Return (x, y) of the center of cell containing provided text 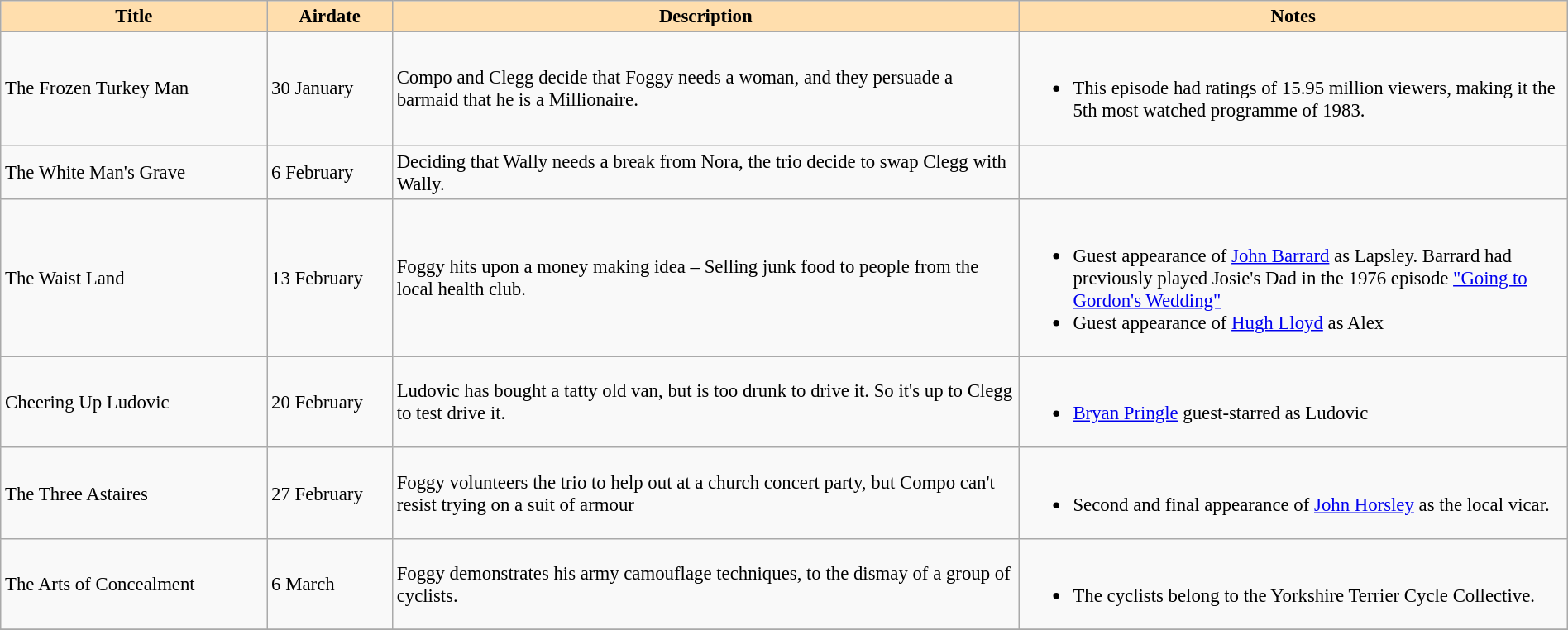
Foggy volunteers the trio to help out at a church concert party, but Compo can't resist trying on a suit of armour (705, 494)
Title (134, 17)
13 February (330, 278)
Foggy hits upon a money making idea – Selling junk food to people from the local health club. (705, 278)
30 January (330, 89)
20 February (330, 402)
Description (705, 17)
The cyclists belong to the Yorkshire Terrier Cycle Collective. (1293, 585)
Cheering Up Ludovic (134, 402)
Compo and Clegg decide that Foggy needs a woman, and they persuade a barmaid that he is a Millionaire. (705, 89)
The Three Astaires (134, 494)
The Waist Land (134, 278)
Airdate (330, 17)
Foggy demonstrates his army camouflage techniques, to the dismay of a group of cyclists. (705, 585)
Second and final appearance of John Horsley as the local vicar. (1293, 494)
6 February (330, 172)
27 February (330, 494)
6 March (330, 585)
Deciding that Wally needs a break from Nora, the trio decide to swap Clegg with Wally. (705, 172)
The White Man's Grave (134, 172)
Bryan Pringle guest-starred as Ludovic (1293, 402)
The Frozen Turkey Man (134, 89)
The Arts of Concealment (134, 585)
This episode had ratings of 15.95 million viewers, making it the 5th most watched programme of 1983. (1293, 89)
Ludovic has bought a tatty old van, but is too drunk to drive it. So it's up to Clegg to test drive it. (705, 402)
Notes (1293, 17)
